Search for the cell housing the specified text and yield its (x, y) center coordinate. 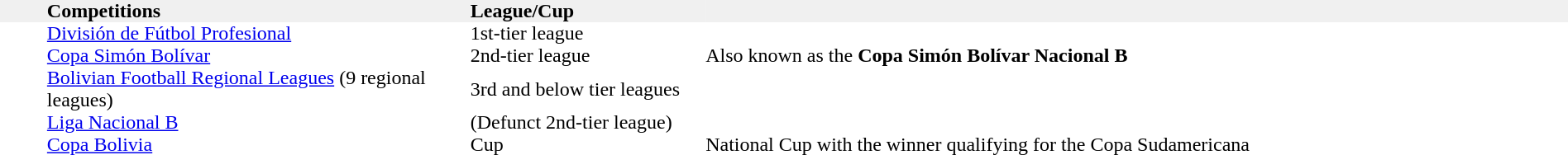
Liga Nacional B (259, 122)
League/Cup (588, 12)
División de Fútbol Profesional (259, 33)
Bolivian Football Regional Leagues (9 regional leagues) (259, 89)
Copa Simón Bolívar (259, 56)
Also known as the Copa Simón Bolívar Nacional B (1136, 56)
2nd-tier league (588, 56)
3rd and below tier leagues (588, 89)
Competitions (259, 12)
1st-tier league (588, 33)
(Defunct 2nd-tier league) (588, 122)
